Pinpoint the cell where the given text exists, returning its (X, Y) midpoint coordinate. 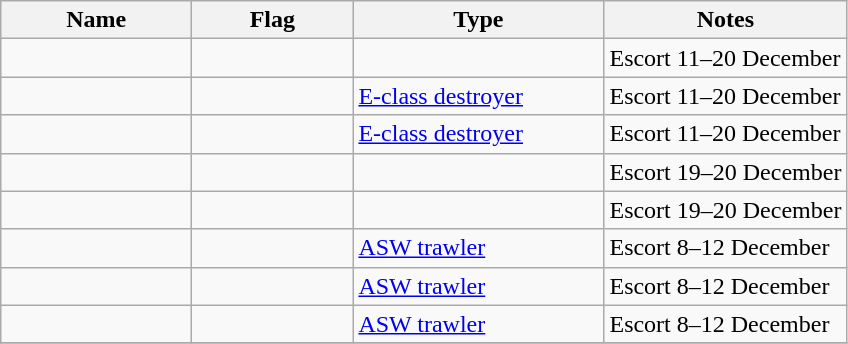
Notes (726, 20)
Type (478, 20)
Name (96, 20)
Flag (272, 20)
